Search for the cell housing the specified text and yield its [x, y] center coordinate. 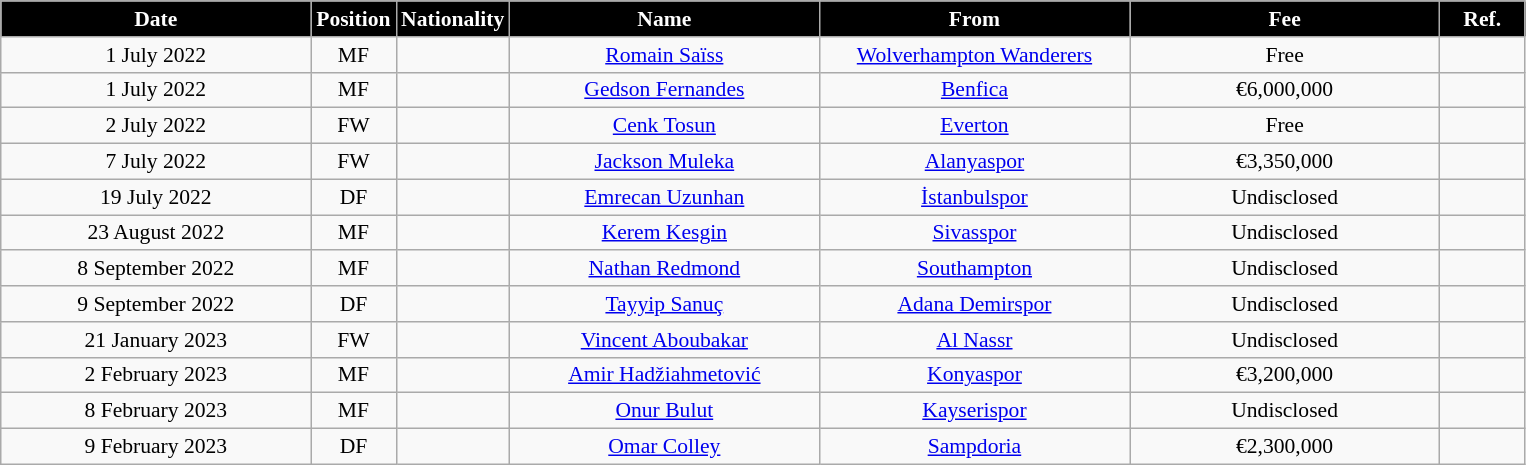
Date [156, 19]
Cenk Tosun [664, 126]
19 July 2022 [156, 197]
€6,000,000 [1285, 90]
8 February 2023 [156, 411]
Ref. [1482, 19]
Name [664, 19]
Onur Bulut [664, 411]
Adana Demirspor [974, 304]
Benfica [974, 90]
Vincent Aboubakar [664, 340]
Amir Hadžiahmetović [664, 375]
Wolverhampton Wanderers [974, 55]
Kerem Kesgin [664, 233]
From [974, 19]
Tayyip Sanuç [664, 304]
7 July 2022 [156, 162]
23 August 2022 [156, 233]
€3,200,000 [1285, 375]
Omar Colley [664, 447]
Alanyaspor [974, 162]
Emrecan Uzunhan [664, 197]
Fee [1285, 19]
İstanbulspor [974, 197]
Nationality [452, 19]
€2,300,000 [1285, 447]
Al Nassr [974, 340]
Konyaspor [974, 375]
8 September 2022 [156, 269]
Sampdoria [974, 447]
Jackson Muleka [664, 162]
Nathan Redmond [664, 269]
Romain Saïss [664, 55]
Sivasspor [974, 233]
2 February 2023 [156, 375]
Southampton [974, 269]
Everton [974, 126]
Kayserispor [974, 411]
9 February 2023 [156, 447]
9 September 2022 [156, 304]
Position [354, 19]
21 January 2023 [156, 340]
2 July 2022 [156, 126]
€3,350,000 [1285, 162]
Gedson Fernandes [664, 90]
